Output the [x, y] coordinate of the center of the cell containing the given text.  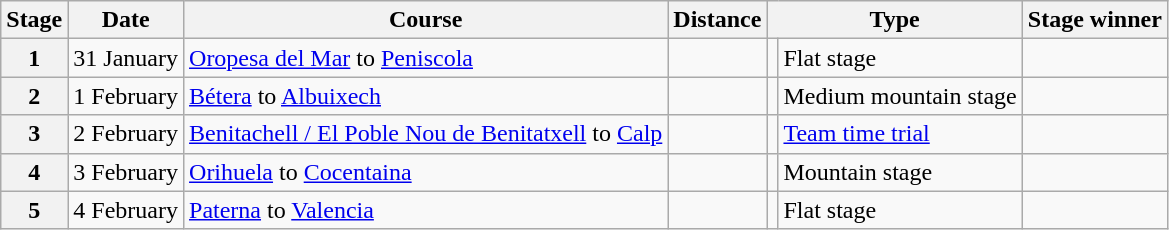
Paterna to Valencia [426, 210]
2 [34, 96]
Oropesa del Mar to Peniscola [426, 58]
Distance [718, 20]
5 [34, 210]
4 February [126, 210]
Stage winner [1094, 20]
Date [126, 20]
Benitachell / El Poble Nou de Benitatxell to Calp [426, 134]
1 [34, 58]
Team time trial [900, 134]
Course [426, 20]
Orihuela to Cocentaina [426, 172]
1 February [126, 96]
Bétera to Albuixech [426, 96]
Mountain stage [900, 172]
4 [34, 172]
3 [34, 134]
Type [894, 20]
2 February [126, 134]
Stage [34, 20]
3 February [126, 172]
31 January [126, 58]
Medium mountain stage [900, 96]
